Return the (X, Y) coordinate for the center point of the cell that contains the specified text.  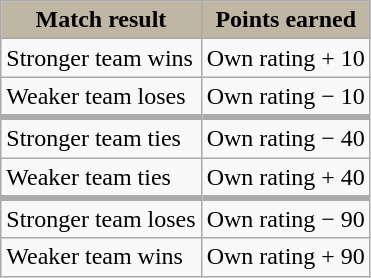
Stronger team wins (101, 58)
Stronger team loses (101, 218)
Own rating + 40 (286, 178)
Weaker team ties (101, 178)
Own rating + 90 (286, 257)
Own rating − 90 (286, 218)
Points earned (286, 20)
Match result (101, 20)
Own rating − 10 (286, 97)
Weaker team loses (101, 97)
Stronger team ties (101, 137)
Own rating + 10 (286, 58)
Own rating − 40 (286, 137)
Weaker team wins (101, 257)
